Capture the cell that displays the provided text and extract its (X, Y) central coordinate. 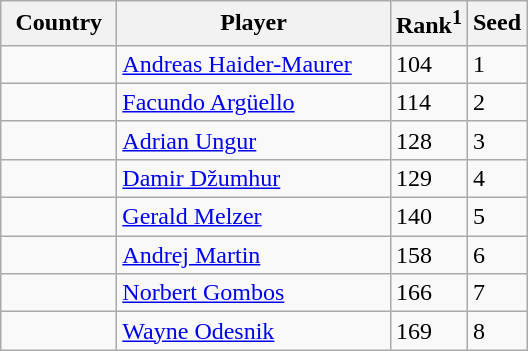
Facundo Argüello (254, 102)
Andreas Haider-Maurer (254, 64)
2 (496, 102)
6 (496, 255)
1 (496, 64)
158 (428, 255)
Andrej Martin (254, 255)
169 (428, 331)
Player (254, 24)
8 (496, 331)
4 (496, 178)
Country (59, 24)
Seed (496, 24)
3 (496, 140)
114 (428, 102)
104 (428, 64)
Norbert Gombos (254, 293)
7 (496, 293)
140 (428, 217)
Rank1 (428, 24)
128 (428, 140)
Wayne Odesnik (254, 331)
Adrian Ungur (254, 140)
Damir Džumhur (254, 178)
166 (428, 293)
Gerald Melzer (254, 217)
5 (496, 217)
129 (428, 178)
